Output the (x, y) coordinate of the center of the cell containing the given text.  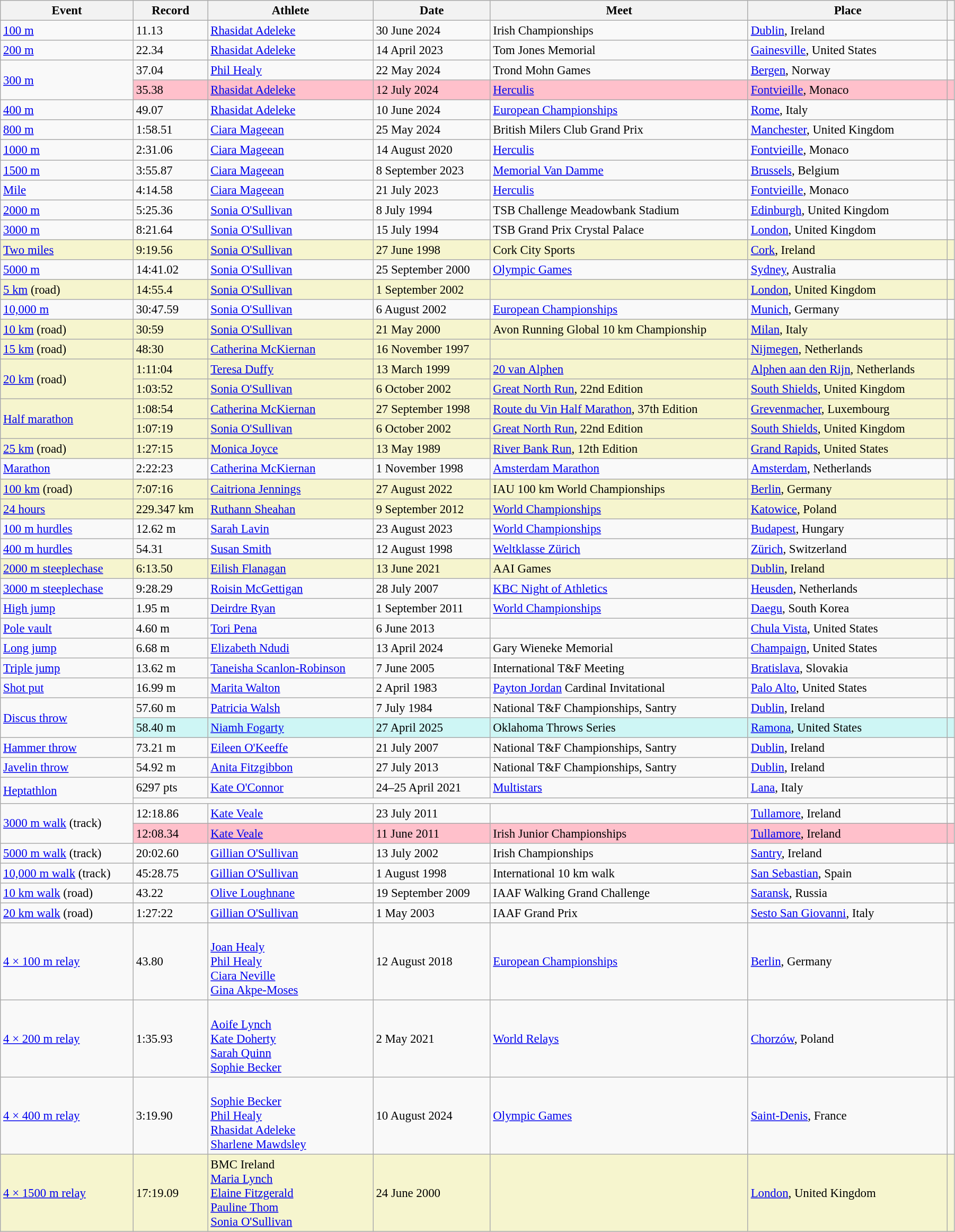
16.99 m (171, 688)
8 July 1994 (431, 210)
24 hours (67, 509)
13 March 1999 (431, 369)
Saint-Denis, France (848, 1116)
12 July 2024 (431, 90)
49.07 (171, 110)
25 May 2024 (431, 130)
6 August 2002 (431, 310)
Palo Alto, United States (848, 688)
Rome, Italy (848, 110)
Deirdre Ryan (290, 609)
Event (67, 11)
27 April 2025 (431, 728)
54.92 m (171, 768)
Elizabeth Ndudi (290, 648)
Two miles (67, 250)
Marathon (67, 469)
6.68 m (171, 648)
IAU 100 km World Championships (619, 489)
11.13 (171, 31)
Cork, Ireland (848, 250)
21 May 2000 (431, 329)
200 m (67, 50)
Brussels, Belgium (848, 170)
Lana, Italy (848, 788)
Date (431, 11)
British Milers Club Grand Prix (619, 130)
Pole vault (67, 628)
Place (848, 11)
Bratislava, Slovakia (848, 668)
4 × 200 m relay (67, 1039)
KBC Night of Athletics (619, 588)
1:08:54 (171, 409)
35.38 (171, 90)
12 August 2018 (431, 962)
13 May 1989 (431, 449)
10 km (road) (67, 329)
Trond Mohn Games (619, 71)
1:03:52 (171, 389)
22.34 (171, 50)
High jump (67, 609)
4:14.58 (171, 190)
Katowice, Poland (848, 509)
Amsterdam, Netherlands (848, 469)
Roisin McGettigan (290, 588)
9:28.29 (171, 588)
Niamh Fogarty (290, 728)
Tori Pena (290, 628)
Ramona, United States (848, 728)
IAAF Grand Prix (619, 913)
Joan HealyPhil HealyCiara NevilleGina Akpe-Moses (290, 962)
13 July 2002 (431, 853)
3:55.87 (171, 170)
57.60 m (171, 708)
1:27:15 (171, 449)
3000 m walk (track) (67, 823)
1:07:19 (171, 429)
100 m hurdles (67, 529)
10 June 2024 (431, 110)
Eileen O'Keeffe (290, 748)
20 van Alphen (619, 369)
43.80 (171, 962)
7 June 2005 (431, 668)
Mile (67, 190)
10 km walk (road) (67, 893)
International T&F Meeting (619, 668)
58.40 m (171, 728)
28 July 2007 (431, 588)
5000 m (67, 270)
Oklahoma Throws Series (619, 728)
1.95 m (171, 609)
World Relays (619, 1039)
5:25.36 (171, 210)
9 September 2012 (431, 509)
Hammer throw (67, 748)
10,000 m (67, 310)
2000 m (67, 210)
5000 m walk (track) (67, 853)
1:58.51 (171, 130)
4 × 1500 m relay (67, 1193)
TSB Challenge Meadowbank Stadium (619, 210)
Weltklasse Zürich (619, 549)
1 November 1998 (431, 469)
Triple jump (67, 668)
International 10 km walk (619, 873)
Sarah Lavin (290, 529)
BMC IrelandMaria LynchElaine FitzgeraldPauline ThomSonia O'Sullivan (290, 1193)
11 June 2011 (431, 833)
100 km (road) (67, 489)
Nijmegen, Netherlands (848, 349)
Kate O'Connor (290, 788)
Sophie BeckerPhil HealyRhasidat AdelekeSharlene Mawdsley (290, 1116)
12 August 1998 (431, 549)
Aoife LynchKate DohertySarah QuinnSophie Becker (290, 1039)
6:13.50 (171, 569)
Discus throw (67, 718)
45:28.75 (171, 873)
13 April 2024 (431, 648)
1 September 2002 (431, 289)
Tom Jones Memorial (619, 50)
19 September 2009 (431, 893)
13 June 2021 (431, 569)
2:31.06 (171, 150)
10,000 m walk (track) (67, 873)
AAI Games (619, 569)
12.62 m (171, 529)
8 September 2023 (431, 170)
Eilish Flanagan (290, 569)
20 km walk (road) (67, 913)
20 km (road) (67, 380)
21 July 2007 (431, 748)
2000 m steeplechase (67, 569)
Milan, Italy (848, 329)
1:27:22 (171, 913)
Daegu, South Korea (848, 609)
Meet (619, 11)
Manchester, United Kingdom (848, 130)
14:55.4 (171, 289)
1:11:04 (171, 369)
Phil Healy (290, 71)
Shot put (67, 688)
Edinburgh, United Kingdom (848, 210)
2 April 1983 (431, 688)
Taneisha Scanlon-Robinson (290, 668)
Sydney, Australia (848, 270)
229.347 km (171, 509)
1:35.93 (171, 1039)
8:21.64 (171, 230)
27 August 2022 (431, 489)
Gainesville, United States (848, 50)
Gary Wieneke Memorial (619, 648)
Anita Fitzgibbon (290, 768)
Amsterdam Marathon (619, 469)
Susan Smith (290, 549)
Payton Jordan Cardinal Invitational (619, 688)
2 May 2021 (431, 1039)
Chorzów, Poland (848, 1039)
3000 m (67, 230)
Javelin throw (67, 768)
Athlete (290, 11)
6297 pts (171, 788)
22 May 2024 (431, 71)
73.21 m (171, 748)
30:47.59 (171, 310)
23 August 2023 (431, 529)
Heptathlon (67, 790)
14 August 2020 (431, 150)
43.22 (171, 893)
Teresa Duffy (290, 369)
Santry, Ireland (848, 853)
6 June 2013 (431, 628)
17:19.09 (171, 1193)
5 km (road) (67, 289)
IAAF Walking Grand Challenge (619, 893)
27 July 2013 (431, 768)
24–25 April 2021 (431, 788)
27 June 1998 (431, 250)
Munich, Germany (848, 310)
1 September 2011 (431, 609)
25 km (road) (67, 449)
10 August 2024 (431, 1116)
Champaign, United States (848, 648)
Memorial Van Damme (619, 170)
30 June 2024 (431, 31)
Multistars (619, 788)
San Sebastian, Spain (848, 873)
Saransk, Russia (848, 893)
Record (171, 11)
7 July 1984 (431, 708)
400 m hurdles (67, 549)
Cork City Sports (619, 250)
Long jump (67, 648)
1 August 1998 (431, 873)
Route du Vin Half Marathon, 37th Edition (619, 409)
27 September 1998 (431, 409)
1 May 2003 (431, 913)
Chula Vista, United States (848, 628)
Heusden, Netherlands (848, 588)
Half marathon (67, 419)
Alphen aan den Rijn, Netherlands (848, 369)
1500 m (67, 170)
15 July 1994 (431, 230)
Zürich, Switzerland (848, 549)
20:02.60 (171, 853)
7:07:16 (171, 489)
37.04 (171, 71)
Grand Rapids, United States (848, 449)
Irish Junior Championships (619, 833)
30:59 (171, 329)
12:18.86 (171, 813)
3000 m steeplechase (67, 588)
1000 m (67, 150)
River Bank Run, 12th Edition (619, 449)
Budapest, Hungary (848, 529)
9:19.56 (171, 250)
2:22:23 (171, 469)
Ruthann Sheahan (290, 509)
TSB Grand Prix Crystal Palace (619, 230)
300 m (67, 81)
3:19.90 (171, 1116)
24 June 2000 (431, 1193)
400 m (67, 110)
14:41.02 (171, 270)
Caitriona Jennings (290, 489)
21 July 2023 (431, 190)
23 July 2011 (431, 813)
4 × 100 m relay (67, 962)
48:30 (171, 349)
Grevenmacher, Luxembourg (848, 409)
100 m (67, 31)
12:08.34 (171, 833)
Bergen, Norway (848, 71)
13.62 m (171, 668)
Monica Joyce (290, 449)
15 km (road) (67, 349)
Avon Running Global 10 km Championship (619, 329)
800 m (67, 130)
Patricia Walsh (290, 708)
16 November 1997 (431, 349)
Marita Walton (290, 688)
Sesto San Giovanni, Italy (848, 913)
Olive Loughnane (290, 893)
4.60 m (171, 628)
4 × 400 m relay (67, 1116)
25 September 2000 (431, 270)
14 April 2023 (431, 50)
54.31 (171, 549)
